Find where the given text appears and provide that cell's center as [X, Y] coordinate. 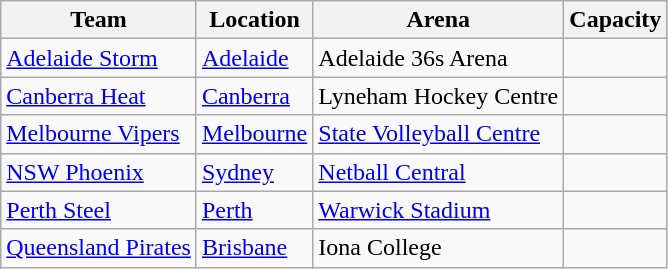
State Volleyball Centre [438, 134]
Melbourne Vipers [99, 134]
Capacity [616, 20]
Lyneham Hockey Centre [438, 96]
Arena [438, 20]
NSW Phoenix [99, 172]
Melbourne [254, 134]
Queensland Pirates [99, 248]
Adelaide 36s Arena [438, 58]
Netball Central [438, 172]
Brisbane [254, 248]
Perth Steel [99, 210]
Location [254, 20]
Warwick Stadium [438, 210]
Canberra [254, 96]
Sydney [254, 172]
Perth [254, 210]
Team [99, 20]
Adelaide Storm [99, 58]
Iona College [438, 248]
Canberra Heat [99, 96]
Adelaide [254, 58]
